Find where the given text appears and provide that cell's center as (X, Y) coordinate. 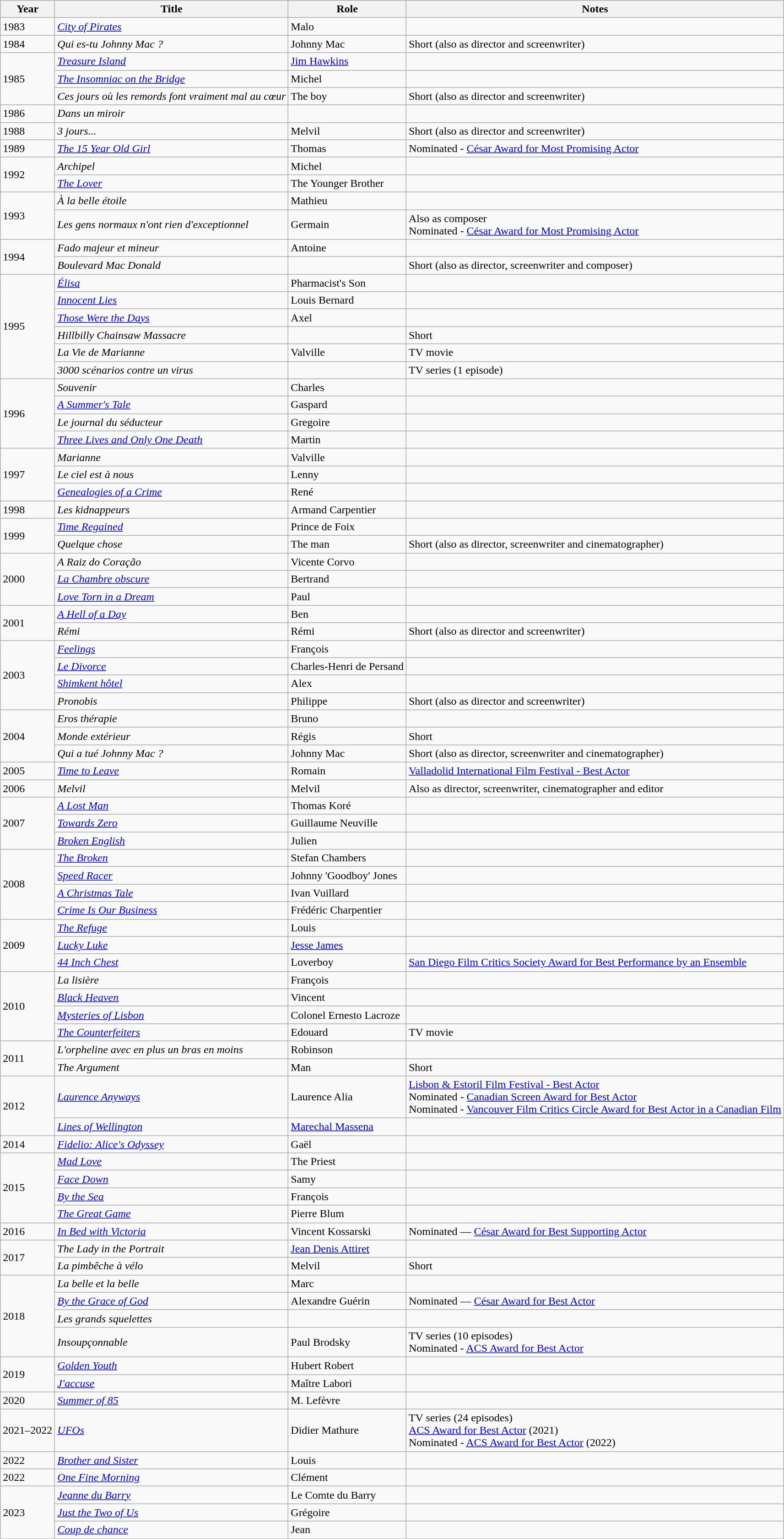
M. Lefèvre (347, 1401)
Boulevard Mac Donald (172, 266)
1983 (27, 27)
J'accuse (172, 1383)
L'orpheline avec en plus un bras en moins (172, 1050)
A Hell of a Day (172, 614)
A Lost Man (172, 806)
Jesse James (347, 945)
Time Regained (172, 527)
Charles (347, 387)
1992 (27, 174)
Antoine (347, 248)
Pierre Blum (347, 1214)
The Insomniac on the Bridge (172, 79)
Gregoire (347, 422)
Crime Is Our Business (172, 910)
Le ciel est à nous (172, 474)
3 jours... (172, 131)
1988 (27, 131)
2011 (27, 1058)
Marechal Massena (347, 1127)
Jean (347, 1530)
Prince de Foix (347, 527)
Marc (347, 1283)
La Vie de Marianne (172, 353)
2004 (27, 736)
2016 (27, 1231)
3000 scénarios contre un virus (172, 370)
Samy (347, 1179)
2003 (27, 675)
Colonel Ernesto Lacroze (347, 1015)
2014 (27, 1144)
Mysteries of Lisbon (172, 1015)
Summer of 85 (172, 1401)
Johnny 'Goodboy' Jones (347, 876)
Qui a tué Johnny Mac ? (172, 753)
Eros thérapie (172, 718)
Just the Two of Us (172, 1512)
La belle et la belle (172, 1283)
Grégoire (347, 1512)
La pimbêche à vélo (172, 1266)
2023 (27, 1512)
Les grands squelettes (172, 1318)
2005 (27, 771)
Those Were the Days (172, 318)
Shimkent hôtel (172, 684)
Vincent (347, 997)
Face Down (172, 1179)
Pharmacist's Son (347, 283)
City of Pirates (172, 27)
Marianne (172, 457)
Thomas Koré (347, 806)
A Summer's Tale (172, 405)
Les gens normaux n'ont rien d'exceptionnel (172, 224)
Maître Labori (347, 1383)
Quelque chose (172, 544)
Ces jours où les remords font vraiment mal au cœur (172, 96)
2020 (27, 1401)
1989 (27, 148)
Nominated — César Award for Best Supporting Actor (595, 1231)
2010 (27, 1006)
Pronobis (172, 701)
TV series (24 episodes)ACS Award for Best Actor (2021)Nominated - ACS Award for Best Actor (2022) (595, 1430)
The Broken (172, 858)
Jim Hawkins (347, 61)
Julien (347, 841)
Coup de chance (172, 1530)
Title (172, 9)
1986 (27, 114)
Qui es-tu Johnny Mac ? (172, 44)
Martin (347, 440)
Laurence Alia (347, 1097)
TV series (1 episode) (595, 370)
Gaël (347, 1144)
2021–2022 (27, 1430)
Time to Leave (172, 771)
1999 (27, 536)
Valladolid International Film Festival - Best Actor (595, 771)
The Younger Brother (347, 183)
Role (347, 9)
Hubert Robert (347, 1365)
Paul Brodsky (347, 1342)
Le Divorce (172, 666)
La Chambre obscure (172, 579)
The 15 Year Old Girl (172, 148)
Nominated — César Award for Best Actor (595, 1301)
Treasure Island (172, 61)
The Lover (172, 183)
Clément (347, 1478)
Alexandre Guérin (347, 1301)
Love Torn in a Dream (172, 597)
Gaspard (347, 405)
Edouard (347, 1032)
2007 (27, 823)
2019 (27, 1374)
The Counterfeiters (172, 1032)
Ivan Vuillard (347, 893)
Laurence Anyways (172, 1097)
Souvenir (172, 387)
Brother and Sister (172, 1460)
Mad Love (172, 1162)
2017 (27, 1257)
À la belle étoile (172, 201)
1998 (27, 510)
Le Comte du Barry (347, 1495)
2009 (27, 945)
Speed Racer (172, 876)
The man (347, 544)
Archipel (172, 166)
2018 (27, 1316)
The Lady in the Portrait (172, 1249)
Philippe (347, 701)
Three Lives and Only One Death (172, 440)
1996 (27, 413)
The Argument (172, 1067)
Bruno (347, 718)
Loverboy (347, 963)
Fado majeur et mineur (172, 248)
In Bed with Victoria (172, 1231)
Les kidnappeurs (172, 510)
Guillaume Neuville (347, 823)
1993 (27, 215)
By the Grace of God (172, 1301)
Stefan Chambers (347, 858)
A Raiz do Coração (172, 562)
Romain (347, 771)
One Fine Morning (172, 1478)
By the Sea (172, 1196)
Bertrand (347, 579)
Golden Youth (172, 1365)
Man (347, 1067)
La lisière (172, 980)
Germain (347, 224)
1997 (27, 474)
Malo (347, 27)
1994 (27, 257)
Lenny (347, 474)
The Priest (347, 1162)
Le journal du séducteur (172, 422)
UFOs (172, 1430)
Vincent Kossarski (347, 1231)
2000 (27, 579)
Mathieu (347, 201)
Ben (347, 614)
TV series (10 episodes)Nominated - ACS Award for Best Actor (595, 1342)
Dans un miroir (172, 114)
Alex (347, 684)
Short (also as director, screenwriter and composer) (595, 266)
Lucky Luke (172, 945)
Also as composerNominated - César Award for Most Promising Actor (595, 224)
Also as director, screenwriter, cinematographer and editor (595, 788)
Insoupçonnable (172, 1342)
Vicente Corvo (347, 562)
Jeanne du Barry (172, 1495)
44 Inch Chest (172, 963)
Paul (347, 597)
The boy (347, 96)
Didier Mathure (347, 1430)
Régis (347, 736)
2012 (27, 1106)
Notes (595, 9)
2008 (27, 884)
Thomas (347, 148)
Jean Denis Attiret (347, 1249)
René (347, 492)
1995 (27, 326)
Broken English (172, 841)
2015 (27, 1188)
Lines of Wellington (172, 1127)
1985 (27, 79)
Feelings (172, 649)
Innocent Lies (172, 300)
Hillbilly Chainsaw Massacre (172, 335)
Armand Carpentier (347, 510)
Year (27, 9)
2006 (27, 788)
Élisa (172, 283)
The Great Game (172, 1214)
Axel (347, 318)
2001 (27, 623)
San Diego Film Critics Society Award for Best Performance by an Ensemble (595, 963)
Black Heaven (172, 997)
Charles-Henri de Persand (347, 666)
The Refuge (172, 928)
Robinson (347, 1050)
Monde extérieur (172, 736)
Louis Bernard (347, 300)
Genealogies of a Crime (172, 492)
1984 (27, 44)
Frédéric Charpentier (347, 910)
A Christmas Tale (172, 893)
Towards Zero (172, 823)
Fidelio: Alice's Odyssey (172, 1144)
Nominated - César Award for Most Promising Actor (595, 148)
